Capture the cell that displays the provided text and extract its (x, y) central coordinate. 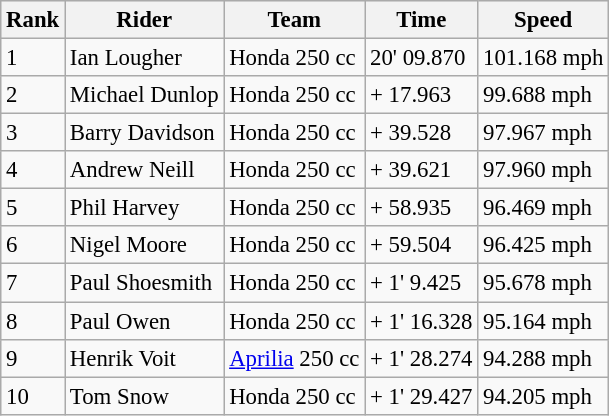
94.288 mph (544, 358)
96.469 mph (544, 208)
Team (294, 20)
Rider (144, 20)
+ 58.935 (422, 208)
Aprilia 250 cc (294, 358)
Henrik Voit (144, 358)
97.967 mph (544, 133)
+ 1' 9.425 (422, 283)
3 (33, 133)
95.164 mph (544, 321)
4 (33, 170)
Rank (33, 20)
Paul Shoesmith (144, 283)
Tom Snow (144, 396)
1 (33, 58)
20' 09.870 (422, 58)
2 (33, 95)
10 (33, 396)
+ 1' 28.274 (422, 358)
+ 1' 29.427 (422, 396)
Michael Dunlop (144, 95)
8 (33, 321)
9 (33, 358)
Phil Harvey (144, 208)
Ian Lougher (144, 58)
+ 39.621 (422, 170)
+ 39.528 (422, 133)
+ 17.963 (422, 95)
101.168 mph (544, 58)
Nigel Moore (144, 245)
99.688 mph (544, 95)
6 (33, 245)
Speed (544, 20)
+ 1' 16.328 (422, 321)
94.205 mph (544, 396)
Paul Owen (144, 321)
5 (33, 208)
Barry Davidson (144, 133)
7 (33, 283)
Andrew Neill (144, 170)
Time (422, 20)
95.678 mph (544, 283)
97.960 mph (544, 170)
+ 59.504 (422, 245)
96.425 mph (544, 245)
